Identify which cell holds the provided text, then report its [X, Y] central coordinate. 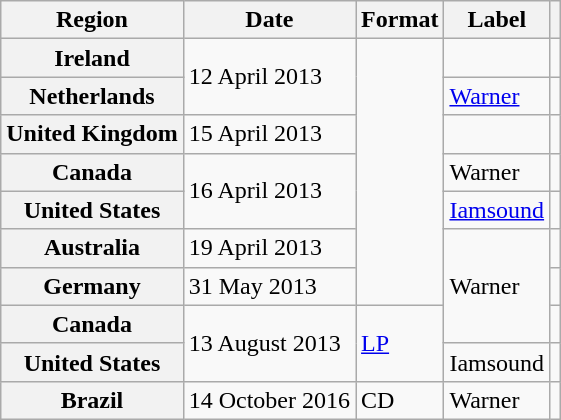
Region [92, 20]
12 April 2013 [269, 77]
Ireland [92, 58]
CD [400, 400]
13 August 2013 [269, 343]
Germany [92, 286]
Date [269, 20]
31 May 2013 [269, 286]
Format [400, 20]
Netherlands [92, 96]
Brazil [92, 400]
14 October 2016 [269, 400]
United Kingdom [92, 134]
LP [400, 343]
19 April 2013 [269, 248]
15 April 2013 [269, 134]
Label [497, 20]
Australia [92, 248]
16 April 2013 [269, 191]
